Return the (X, Y) coordinate for the center point of the cell that contains the specified text.  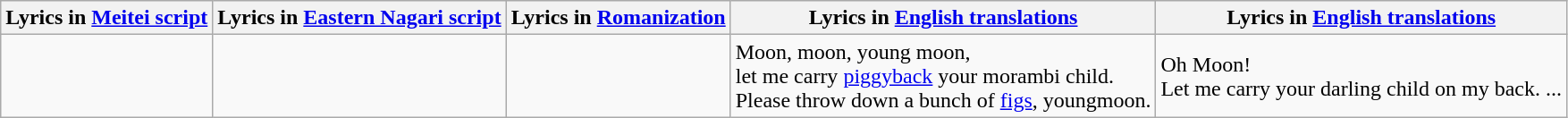
Lyrics in Eastern Nagari script (359, 18)
Oh Moon! Let me carry your darling child on my back. ... (1361, 76)
Moon, moon, young moon, let me carry piggyback your morambi child. Please throw down a bunch of figs, youngmoon. (943, 76)
Lyrics in Romanization (619, 18)
Lyrics in Meitei script (107, 18)
